Capture the cell that displays the provided text and extract its (x, y) central coordinate. 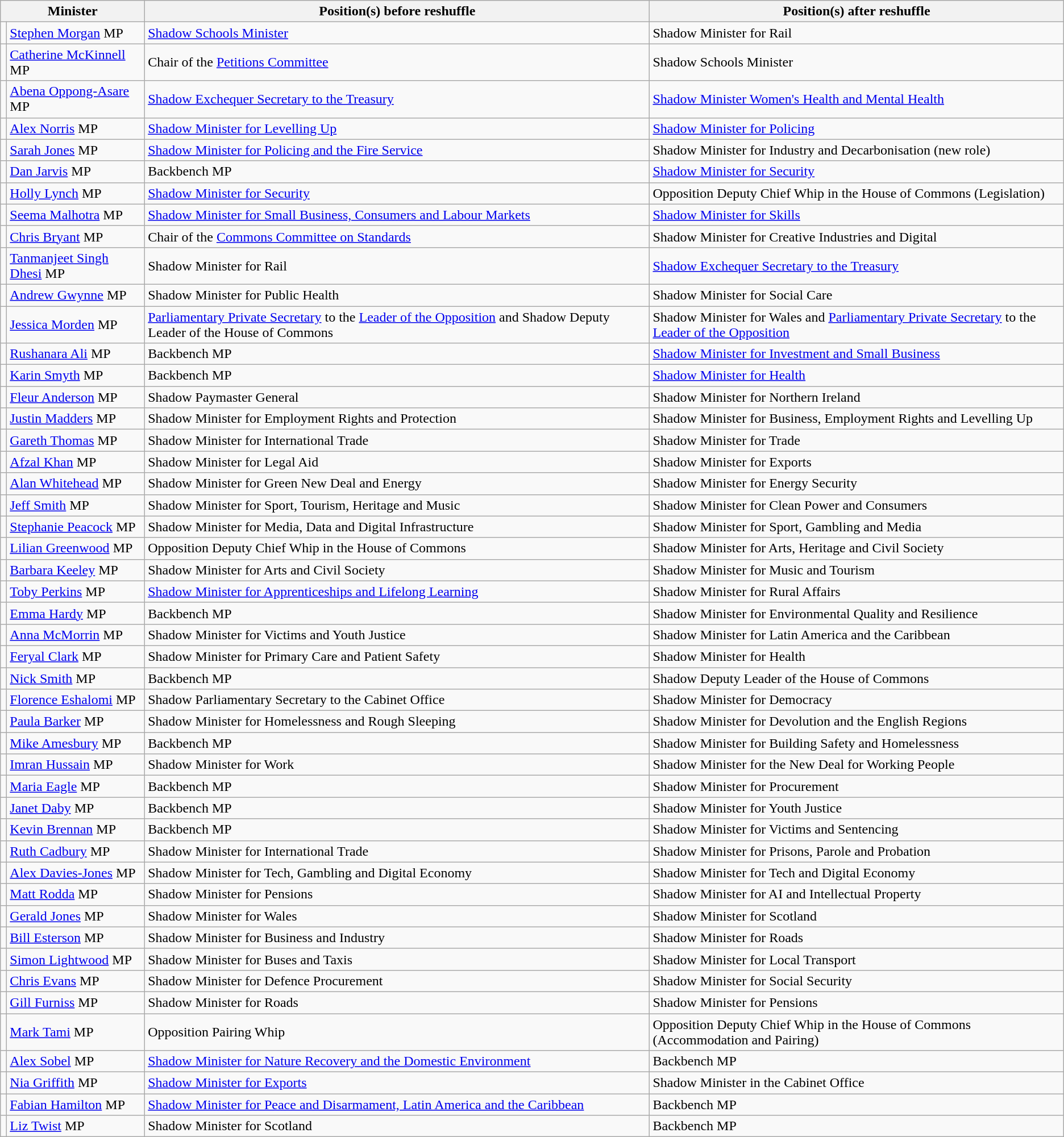
Alex Norris MP (76, 128)
Shadow Minister for Sport, Tourism, Heritage and Music (397, 505)
Imran Hussain MP (76, 765)
Shadow Minister for Policing (857, 128)
Sarah Jones MP (76, 150)
Shadow Minister for Social Security (857, 981)
Gill Furniss MP (76, 1002)
Dan Jarvis MP (76, 172)
Shadow Minister for Tech and Digital Economy (857, 873)
Shadow Deputy Leader of the House of Commons (857, 678)
Shadow Minister for Legal Aid (397, 462)
Maria Eagle MP (76, 786)
Shadow Minister for Rural Affairs (857, 592)
Shadow Minister for Public Health (397, 295)
Shadow Minister for Prisons, Parole and Probation (857, 851)
Seema Malhotra MP (76, 215)
Shadow Minister for Business and Industry (397, 938)
Shadow Minister for Work (397, 765)
Toby Perkins MP (76, 592)
Position(s) after reshuffle (857, 11)
Jeff Smith MP (76, 505)
Chris Evans MP (76, 981)
Rushanara Ali MP (76, 354)
Shadow Minister in the Cabinet Office (857, 1083)
Shadow Minister for Levelling Up (397, 128)
Anna McMorrin MP (76, 635)
Shadow Minister for Environmental Quality and Resilience (857, 613)
Shadow Paymaster General (397, 397)
Position(s) before reshuffle (397, 11)
Nia Griffith MP (76, 1083)
Shadow Minister for Victims and Youth Justice (397, 635)
Holly Lynch MP (76, 193)
Shadow Minister for Clean Power and Consumers (857, 505)
Shadow Minister for Northern Ireland (857, 397)
Ruth Cadbury MP (76, 851)
Karin Smyth MP (76, 376)
Shadow Minister for Youth Justice (857, 808)
Parliamentary Private Secretary to the Leader of the Opposition and Shadow Deputy Leader of the House of Commons (397, 324)
Alex Davies-Jones MP (76, 873)
Shadow Minister for Procurement (857, 786)
Tanmanjeet Singh Dhesi MP (76, 266)
Shadow Minister for Buses and Taxis (397, 959)
Florence Eshalomi MP (76, 700)
Matt Rodda MP (76, 894)
Emma Hardy MP (76, 613)
Shadow Minister for Democracy (857, 700)
Janet Daby MP (76, 808)
Shadow Minister for Trade (857, 440)
Nick Smith MP (76, 678)
Shadow Minister for Devolution and the English Regions (857, 722)
Shadow Minister for Social Care (857, 295)
Shadow Minister for Creative Industries and Digital (857, 236)
Shadow Minister for Arts, Heritage and Civil Society (857, 548)
Lilian Greenwood MP (76, 548)
Gareth Thomas MP (76, 440)
Paula Barker MP (76, 722)
Shadow Minister for Homelessness and Rough Sleeping (397, 722)
Shadow Minister for Apprenticeships and Lifelong Learning (397, 592)
Simon Lightwood MP (76, 959)
Abena Oppong-Asare MP (76, 99)
Shadow Minister for Policing and the Fire Service (397, 150)
Shadow Minister for Local Transport (857, 959)
Shadow Minister for Skills (857, 215)
Alex Sobel MP (76, 1061)
Shadow Minister for Sport, Gambling and Media (857, 527)
Afzal Khan MP (76, 462)
Chris Bryant MP (76, 236)
Shadow Minister for Nature Recovery and the Domestic Environment (397, 1061)
Shadow Minister for Music and Tourism (857, 570)
Shadow Minister for AI and Intellectual Property (857, 894)
Shadow Minister for Peace and Disarmament, Latin America and the Caribbean (397, 1105)
Shadow Minister for Investment and Small Business (857, 354)
Opposition Deputy Chief Whip in the House of Commons (Accommodation and Pairing) (857, 1032)
Barbara Keeley MP (76, 570)
Bill Esterson MP (76, 938)
Chair of the Petitions Committee (397, 63)
Shadow Minister for the New Deal for Working People (857, 765)
Opposition Pairing Whip (397, 1032)
Shadow Minister for Wales and Parliamentary Private Secretary to the Leader of the Opposition (857, 324)
Alan Whitehead MP (76, 484)
Liz Twist MP (76, 1126)
Shadow Minister for Green New Deal and Energy (397, 484)
Shadow Minister for Defence Procurement (397, 981)
Catherine McKinnell MP (76, 63)
Justin Madders MP (76, 419)
Kevin Brennan MP (76, 830)
Stephanie Peacock MP (76, 527)
Feryal Clark MP (76, 656)
Andrew Gwynne MP (76, 295)
Shadow Minister Women's Health and Mental Health (857, 99)
Shadow Minister for Victims and Sentencing (857, 830)
Stephen Morgan MP (76, 33)
Gerald Jones MP (76, 916)
Opposition Deputy Chief Whip in the House of Commons (Legislation) (857, 193)
Shadow Minister for Wales (397, 916)
Minister (73, 11)
Shadow Minister for Tech, Gambling and Digital Economy (397, 873)
Shadow Minister for Industry and Decarbonisation (new role) (857, 150)
Shadow Minister for Primary Care and Patient Safety (397, 656)
Shadow Minister for Small Business, Consumers and Labour Markets (397, 215)
Shadow Minister for Latin America and the Caribbean (857, 635)
Shadow Minister for Energy Security (857, 484)
Opposition Deputy Chief Whip in the House of Commons (397, 548)
Shadow Parliamentary Secretary to the Cabinet Office (397, 700)
Shadow Minister for Business, Employment Rights and Levelling Up (857, 419)
Shadow Minister for Arts and Civil Society (397, 570)
Mark Tami MP (76, 1032)
Fabian Hamilton MP (76, 1105)
Shadow Minister for Media, Data and Digital Infrastructure (397, 527)
Mike Amesbury MP (76, 743)
Shadow Minister for Building Safety and Homelessness (857, 743)
Jessica Morden MP (76, 324)
Shadow Minister for Employment Rights and Protection (397, 419)
Fleur Anderson MP (76, 397)
Chair of the Commons Committee on Standards (397, 236)
